Determine the [X, Y] coordinate at the center of the cell enclosing the given text.  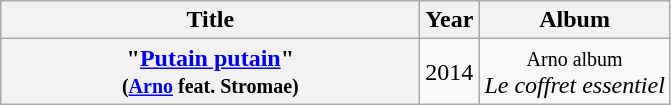
"Putain putain"(Arno feat. Stromae) [210, 72]
Album [574, 20]
Year [450, 20]
Arno albumLe coffret essentiel [574, 72]
Title [210, 20]
2014 [450, 72]
